Extract the [x, y] coordinate from the center of the cell holding the provided text.  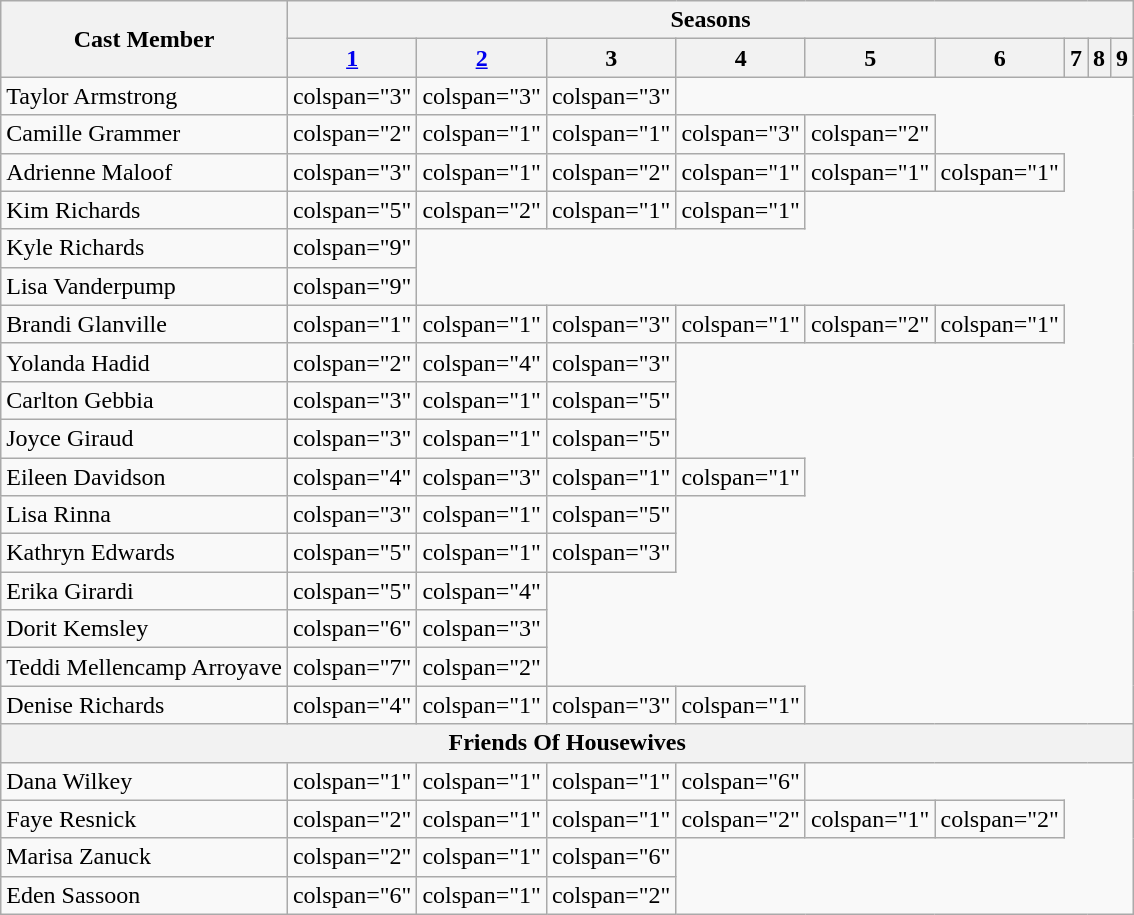
Lisa Vanderpump [144, 286]
Friends Of Housewives [568, 743]
7 [1076, 58]
Erika Girardi [144, 591]
Teddi Mellencamp Arroyave [144, 667]
Faye Resnick [144, 819]
Cast Member [144, 39]
Kathryn Edwards [144, 553]
Marisa Zanuck [144, 857]
3 [611, 58]
Camille Grammer [144, 134]
5 [870, 58]
2 [482, 58]
Dorit Kemsley [144, 629]
9 [1122, 58]
Kim Richards [144, 210]
Yolanda Hadid [144, 362]
colspan="7" [352, 667]
6 [1000, 58]
Eileen Davidson [144, 477]
8 [1100, 58]
4 [741, 58]
Seasons [710, 20]
1 [352, 58]
Kyle Richards [144, 248]
Brandi Glanville [144, 324]
Eden Sassoon [144, 895]
Carlton Gebbia [144, 400]
Taylor Armstrong [144, 96]
Dana Wilkey [144, 781]
Lisa Rinna [144, 515]
Adrienne Maloof [144, 172]
Denise Richards [144, 705]
Joyce Giraud [144, 438]
